Extract the (x, y) coordinate from the center of the cell holding the provided text.  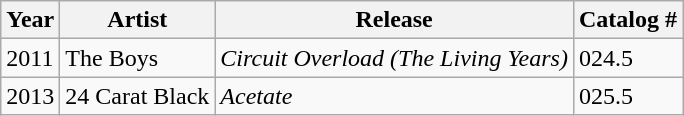
Year (30, 20)
025.5 (628, 96)
24 Carat Black (138, 96)
Circuit Overload (The Living Years) (394, 58)
024.5 (628, 58)
Release (394, 20)
Acetate (394, 96)
2013 (30, 96)
Catalog # (628, 20)
Artist (138, 20)
The Boys (138, 58)
2011 (30, 58)
